Determine the (X, Y) coordinate at the center of the cell enclosing the given text.  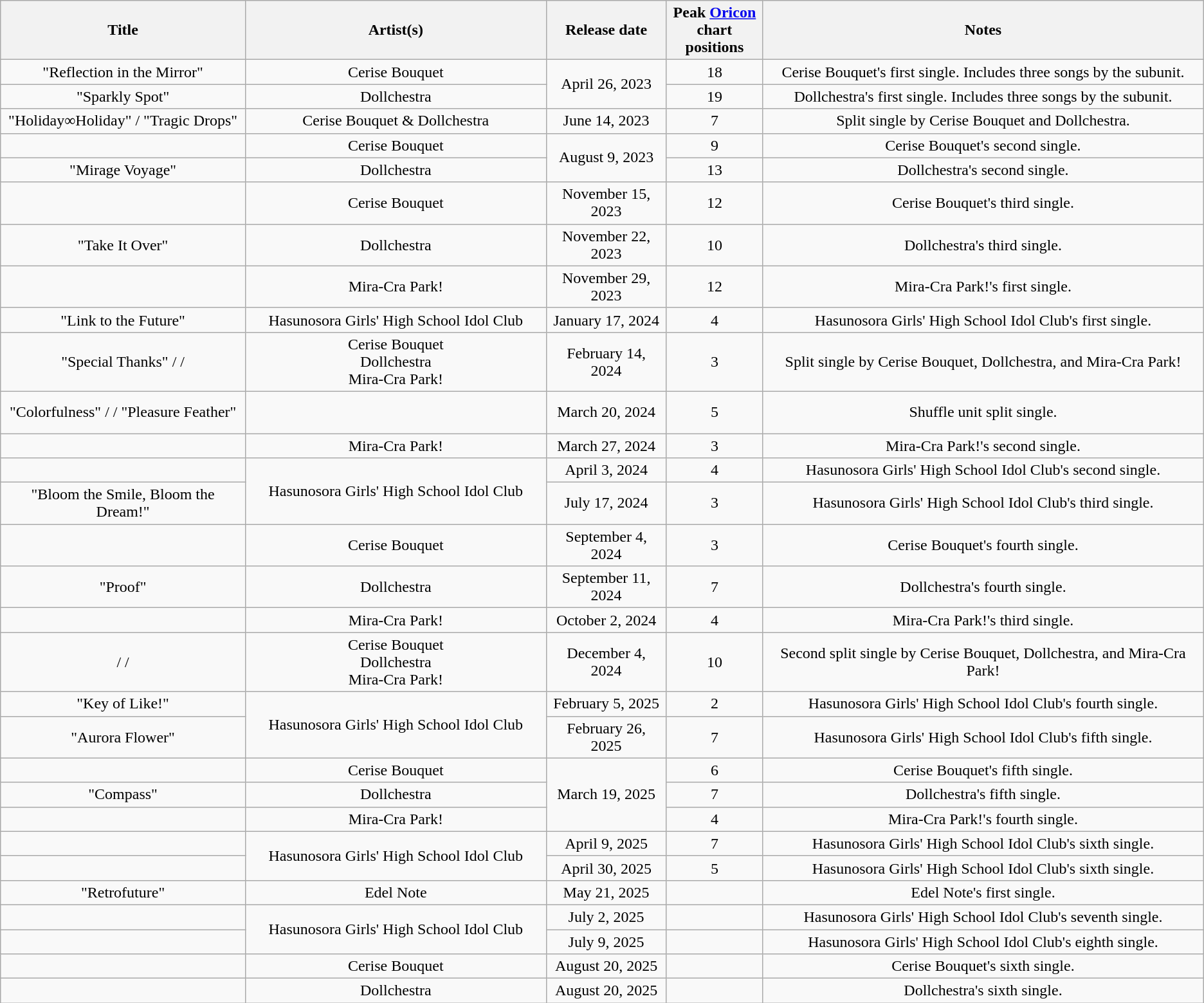
Dollchestra's second single. (983, 170)
Hasunosora Girls' High School Idol Club's second single. (983, 470)
9 (715, 145)
"Aurora Flower" (123, 737)
Cerise Bouquet's sixth single. (983, 966)
Cerise Bouquet's second single. (983, 145)
April 26, 2023 (606, 84)
Hasunosora Girls' High School Idol Club's third single. (983, 503)
Hasunosora Girls' High School Idol Club's fifth single. (983, 737)
Peak Oriconchart positions (715, 30)
Hasunosora Girls' High School Idol Club's first single. (983, 320)
"Link to the Future" (123, 320)
Artist(s) (396, 30)
"Proof" (123, 587)
September 4, 2024 (606, 546)
"Sparkly Spot" (123, 97)
Mira-Cra Park!'s third single. (983, 620)
"Holiday∞Holiday" / "Tragic Drops" (123, 121)
"Colorfulness" / / "Pleasure Feather" (123, 412)
"Key of Like!" (123, 704)
"Mirage Voyage" (123, 170)
July 2, 2025 (606, 917)
February 5, 2025 (606, 704)
Mira-Cra Park!'s fourth single. (983, 819)
/ / (123, 662)
Title (123, 30)
Dollchestra's third single. (983, 244)
Notes (983, 30)
March 27, 2024 (606, 446)
September 11, 2024 (606, 587)
"Bloom the Smile, Bloom the Dream!" (123, 503)
Hasunosora Girls' High School Idol Club's fourth single. (983, 704)
Mira-Cra Park!'s first single. (983, 287)
November 15, 2023 (606, 203)
13 (715, 170)
April 9, 2025 (606, 843)
August 9, 2023 (606, 158)
Cerise Bouquet's fifth single. (983, 770)
Edel Note (396, 892)
Cerise Bouquet's third single. (983, 203)
January 17, 2024 (606, 320)
"Retrofuture" (123, 892)
July 9, 2025 (606, 941)
November 29, 2023 (606, 287)
March 19, 2025 (606, 795)
2 (715, 704)
April 3, 2024 (606, 470)
April 30, 2025 (606, 868)
Dollchestra's first single. Includes three songs by the subunit. (983, 97)
May 21, 2025 (606, 892)
Split single by Cerise Bouquet and Dollchestra. (983, 121)
Edel Note's first single. (983, 892)
December 4, 2024 (606, 662)
November 22, 2023 (606, 244)
Dollchestra's sixth single. (983, 991)
"Take It Over" (123, 244)
6 (715, 770)
October 2, 2024 (606, 620)
Hasunosora Girls' High School Idol Club's seventh single. (983, 917)
Mira-Cra Park!'s second single. (983, 446)
"Reflection in the Mirror" (123, 72)
Dollchestra's fourth single. (983, 587)
July 17, 2024 (606, 503)
Cerise Bouquet's first single. Includes three songs by the subunit. (983, 72)
Second split single by Cerise Bouquet, Dollchestra, and Mira-Cra Park! (983, 662)
Release date (606, 30)
Cerise Bouquet's fourth single. (983, 546)
June 14, 2023 (606, 121)
Cerise Bouquet & Dollchestra (396, 121)
March 20, 2024 (606, 412)
February 14, 2024 (606, 362)
Hasunosora Girls' High School Idol Club's eighth single. (983, 941)
"Compass" (123, 795)
19 (715, 97)
February 26, 2025 (606, 737)
18 (715, 72)
Split single by Cerise Bouquet, Dollchestra, and Mira-Cra Park! (983, 362)
Shuffle unit split single. (983, 412)
"Special Thanks" / / (123, 362)
Dollchestra's fifth single. (983, 795)
